Determine the [X, Y] coordinate at the center of the cell enclosing the given text.  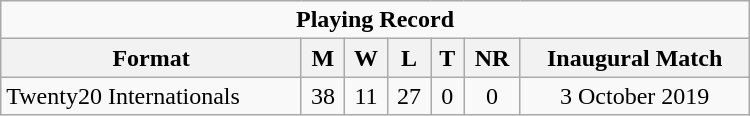
NR [492, 58]
Inaugural Match [634, 58]
38 [322, 96]
Playing Record [375, 20]
27 [410, 96]
L [410, 58]
Twenty20 Internationals [152, 96]
W [366, 58]
11 [366, 96]
M [322, 58]
Format [152, 58]
3 October 2019 [634, 96]
T [448, 58]
